Output the (X, Y) coordinate of the center of the cell containing the given text.  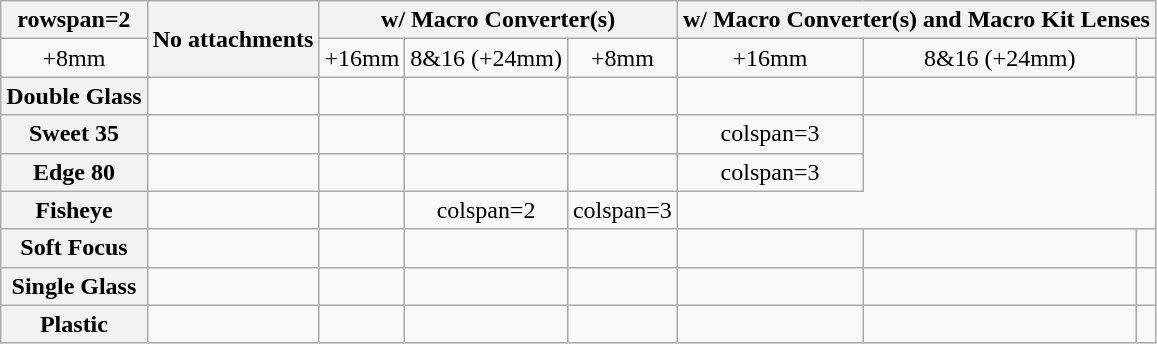
Soft Focus (74, 248)
Double Glass (74, 96)
colspan=2 (486, 210)
rowspan=2 (74, 20)
Single Glass (74, 286)
w/ Macro Converter(s) and Macro Kit Lenses (916, 20)
Fisheye (74, 210)
Edge 80 (74, 172)
No attachments (233, 39)
w/ Macro Converter(s) (498, 20)
Sweet 35 (74, 134)
Plastic (74, 324)
